Determine the (x, y) coordinate at the center of the cell enclosing the given text.  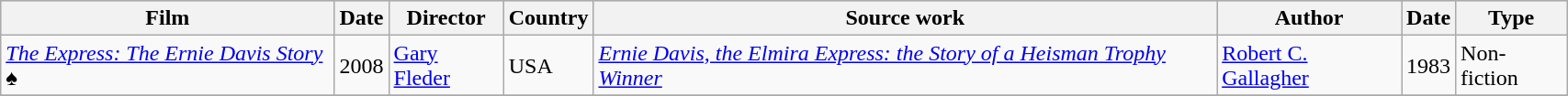
Gary Fleder (446, 66)
2008 (362, 66)
Author (1310, 18)
Non-fiction (1512, 66)
1983 (1429, 66)
Country (548, 18)
Ernie Davis, the Elmira Express: the Story of a Heisman Trophy Winner (906, 66)
The Express: The Ernie Davis Story ♠ (167, 66)
Film (167, 18)
Director (446, 18)
Type (1512, 18)
USA (548, 66)
Robert C. Gallagher (1310, 66)
Source work (906, 18)
